Pinpoint the cell where the given text exists, returning its [X, Y] midpoint coordinate. 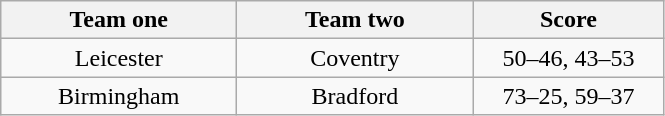
Leicester [119, 58]
73–25, 59–37 [568, 96]
Score [568, 20]
50–46, 43–53 [568, 58]
Bradford [355, 96]
Team two [355, 20]
Birmingham [119, 96]
Coventry [355, 58]
Team one [119, 20]
